Determine the (X, Y) coordinate at the center of the cell enclosing the given text.  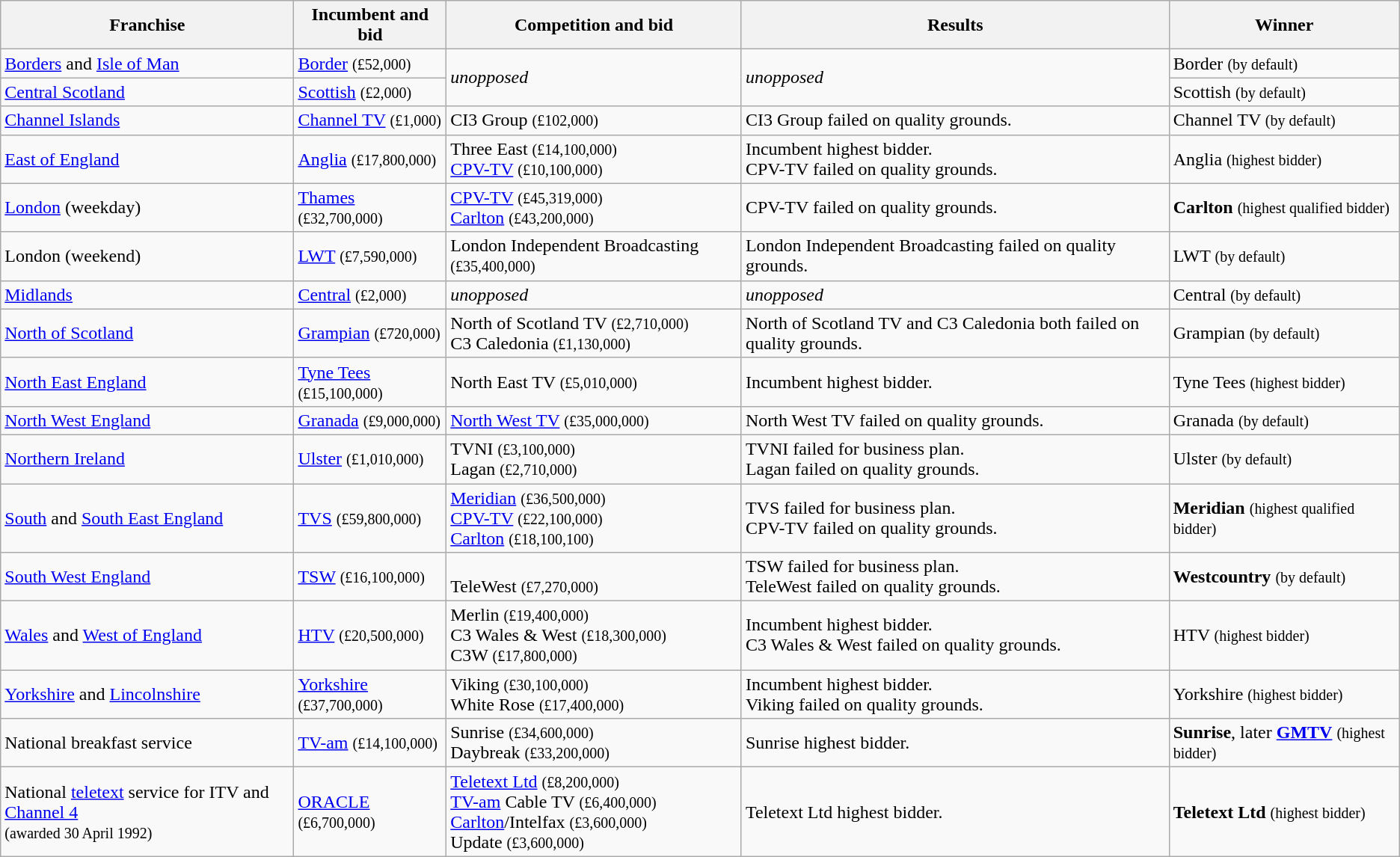
Competition and bid (594, 25)
Anglia (£17,800,000) (370, 159)
Ulster (£1,010,000) (370, 459)
Results (955, 25)
Central Scotland (147, 92)
Incumbent highest bidder. (955, 381)
London Independent Broadcasting (£35,400,000) (594, 256)
Tyne Tees (highest bidder) (1284, 381)
Meridian (£36,500,000)CPV-TV (£22,100,000)Carlton (£18,100,100) (594, 517)
North East England (147, 381)
Granada (by default) (1284, 420)
South and South East England (147, 517)
London (weekend) (147, 256)
TV-am (£14,100,000) (370, 743)
CPV-TV (£45,319,000)Carlton (£43,200,000) (594, 208)
Incumbent highest bidder.Viking failed on quality grounds. (955, 694)
Granada (£9,000,000) (370, 420)
Grampian (by default) (1284, 334)
London Independent Broadcasting failed on quality grounds. (955, 256)
Teletext Ltd (highest bidder) (1284, 812)
Central (£2,000) (370, 295)
Midlands (147, 295)
TSW (£16,100,000) (370, 577)
Tyne Tees (£15,100,000) (370, 381)
Incumbent and bid (370, 25)
Channel Islands (147, 120)
London (weekday) (147, 208)
North of Scotland (147, 334)
Yorkshire (£37,700,000) (370, 694)
Border (£52,000) (370, 64)
North West TV failed on quality grounds. (955, 420)
Sunrise, later GMTV (highest bidder) (1284, 743)
Three East (£14,100,000)CPV-TV (£10,100,000) (594, 159)
North West England (147, 420)
Incumbent highest bidder.C3 Wales & West failed on quality grounds. (955, 636)
Border (by default) (1284, 64)
Scottish (by default) (1284, 92)
Meridian (highest qualified bidder) (1284, 517)
TVNI (£3,100,000)Lagan (£2,710,000) (594, 459)
TSW failed for business plan.TeleWest failed on quality grounds. (955, 577)
South West England (147, 577)
Thames (£32,700,000) (370, 208)
North East TV (£5,010,000) (594, 381)
Yorkshire and Lincolnshire (147, 694)
Channel TV (by default) (1284, 120)
Yorkshire (highest bidder) (1284, 694)
Grampian (£720,000) (370, 334)
Sunrise (£34,600,000)Daybreak (£33,200,000) (594, 743)
Scottish (£2,000) (370, 92)
North West TV (£35,000,000) (594, 420)
North of Scotland TV (£2,710,000)C3 Caledonia (£1,130,000) (594, 334)
Carlton (highest qualified bidder) (1284, 208)
CPV-TV failed on quality grounds. (955, 208)
Westcountry (by default) (1284, 577)
Viking (£30,100,000)White Rose (£17,400,000) (594, 694)
CI3 Group (£102,000) (594, 120)
Franchise (147, 25)
HTV (highest bidder) (1284, 636)
Incumbent highest bidder.CPV-TV failed on quality grounds. (955, 159)
Anglia (highest bidder) (1284, 159)
Channel TV (£1,000) (370, 120)
Ulster (by default) (1284, 459)
National breakfast service (147, 743)
TeleWest (£7,270,000) (594, 577)
TVNI failed for business plan.Lagan failed on quality grounds. (955, 459)
Central (by default) (1284, 295)
National teletext service for ITV and Channel 4(awarded 30 April 1992) (147, 812)
Teletext Ltd highest bidder. (955, 812)
Winner (1284, 25)
Merlin (£19,400,000)C3 Wales & West (£18,300,000)C3W (£17,800,000) (594, 636)
East of England (147, 159)
North of Scotland TV and C3 Caledonia both failed on quality grounds. (955, 334)
CI3 Group failed on quality grounds. (955, 120)
HTV (£20,500,000) (370, 636)
ORACLE (£6,700,000) (370, 812)
LWT (£7,590,000) (370, 256)
Teletext Ltd (£8,200,000)TV-am Cable TV (£6,400,000)Carlton/Intelfax (£3,600,000)Update (£3,600,000) (594, 812)
TVS failed for business plan.CPV-TV failed on quality grounds. (955, 517)
TVS (£59,800,000) (370, 517)
Sunrise highest bidder. (955, 743)
Northern Ireland (147, 459)
LWT (by default) (1284, 256)
Borders and Isle of Man (147, 64)
Wales and West of England (147, 636)
